Search for the cell housing the specified text and yield its [X, Y] center coordinate. 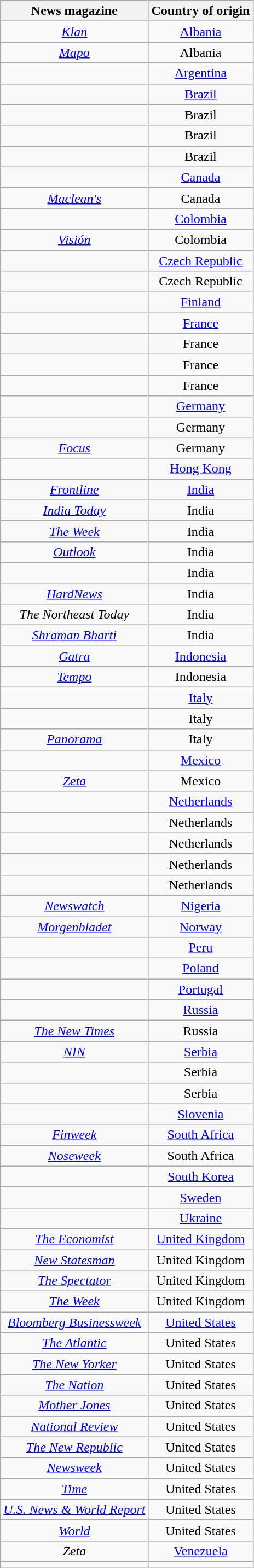
Newsweek [74, 1468]
The New Times [74, 1031]
NIN [74, 1052]
Argentina [200, 73]
Maclean's [74, 198]
Country of origin [200, 11]
The New Republic [74, 1447]
HardNews [74, 593]
National Review [74, 1426]
Hong Kong [200, 469]
Venezuela [200, 1551]
Newswatch [74, 906]
Klan [74, 32]
Peru [200, 948]
Tempo [74, 677]
Ukraine [200, 1218]
Morgenbladet [74, 927]
Nigeria [200, 906]
Panorama [74, 739]
South Korea [200, 1176]
Gatra [74, 656]
Poland [200, 969]
Finweek [74, 1135]
Sweden [200, 1197]
The New Yorker [74, 1364]
News magazine [74, 11]
Shraman Bharti [74, 636]
The Economist [74, 1239]
The Nation [74, 1385]
The Atlantic [74, 1343]
U.S. News & World Report [74, 1509]
India Today [74, 510]
Time [74, 1489]
Finland [200, 302]
Visión [74, 240]
New Statesman [74, 1260]
The Northeast Today [74, 615]
Mapo [74, 53]
Portugal [200, 989]
World [74, 1530]
The Spectator [74, 1281]
Slovenia [200, 1114]
Focus [74, 448]
Bloomberg Businessweek [74, 1322]
Noseweek [74, 1156]
Norway [200, 927]
Outlook [74, 552]
Frontline [74, 489]
Mother Jones [74, 1406]
